Provide the (x, y) coordinate of the cell's center where the given text is located.  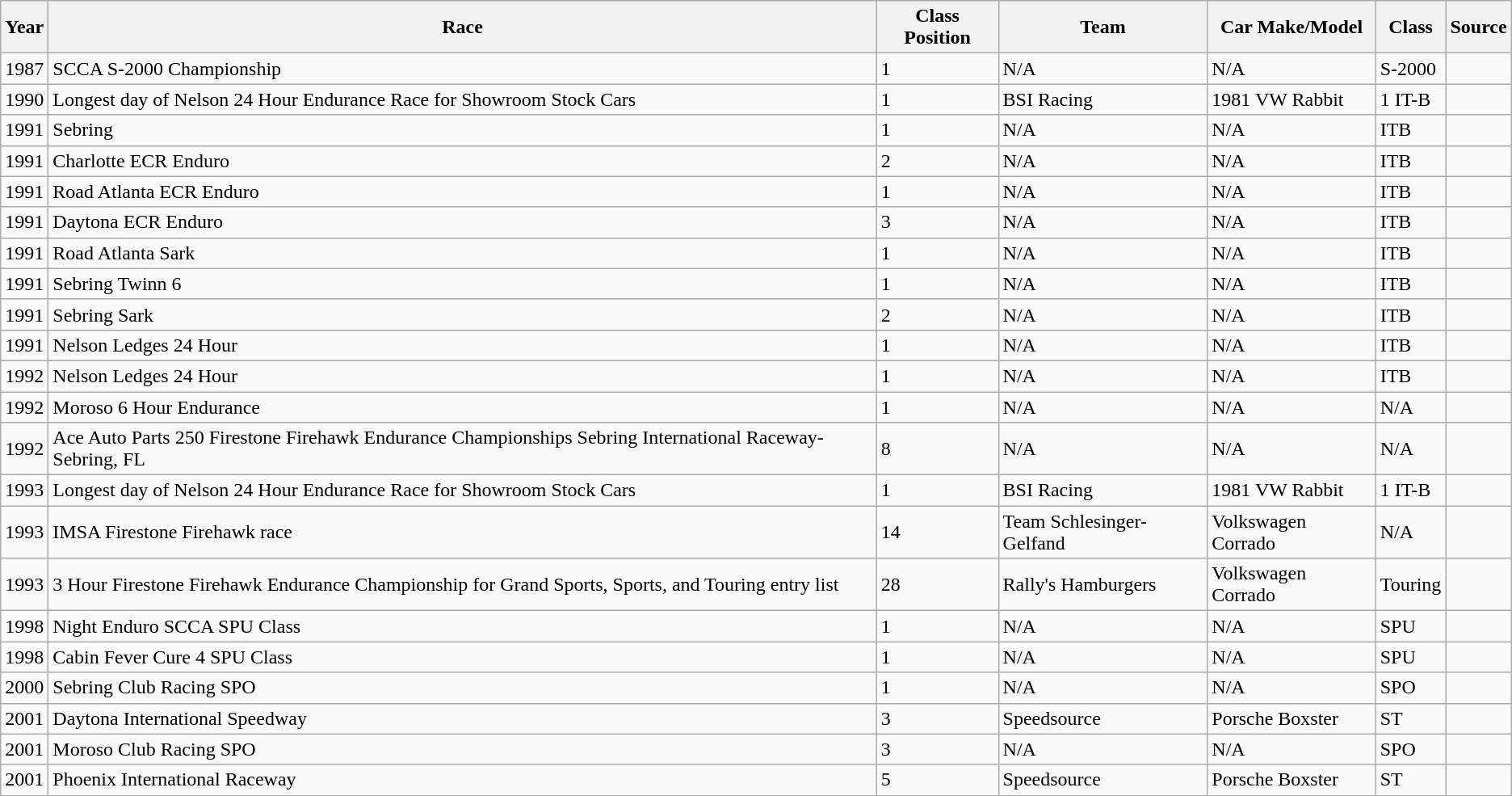
Phoenix International Raceway (462, 780)
1987 (24, 69)
Charlotte ECR Enduro (462, 161)
Ace Auto Parts 250 Firestone Firehawk Endurance Championships Sebring International Raceway-Sebring, FL (462, 449)
8 (937, 449)
Car Make/Model (1291, 27)
Sebring Club Racing SPO (462, 688)
Moroso 6 Hour Endurance (462, 406)
Moroso Club Racing SPO (462, 749)
Class (1410, 27)
Sebring Sark (462, 314)
2000 (24, 688)
Team (1103, 27)
Sebring Twinn 6 (462, 284)
14 (937, 532)
1990 (24, 99)
Year (24, 27)
Team Schlesinger-Gelfand (1103, 532)
IMSA Firestone Firehawk race (462, 532)
Night Enduro SCCA SPU Class (462, 626)
Road Atlanta ECR Enduro (462, 192)
Class Position (937, 27)
Cabin Fever Cure 4 SPU Class (462, 657)
S-2000 (1410, 69)
Daytona International Speedway (462, 718)
28 (937, 585)
Road Atlanta Sark (462, 253)
Daytona ECR Enduro (462, 222)
5 (937, 780)
Source (1478, 27)
Rally's Hamburgers (1103, 585)
Sebring (462, 130)
SCCA S-2000 Championship (462, 69)
3 Hour Firestone Firehawk Endurance Championship for Grand Sports, Sports, and Touring entry list (462, 585)
Race (462, 27)
Touring (1410, 585)
